Determine the (x, y) coordinate at the center of the cell enclosing the given text.  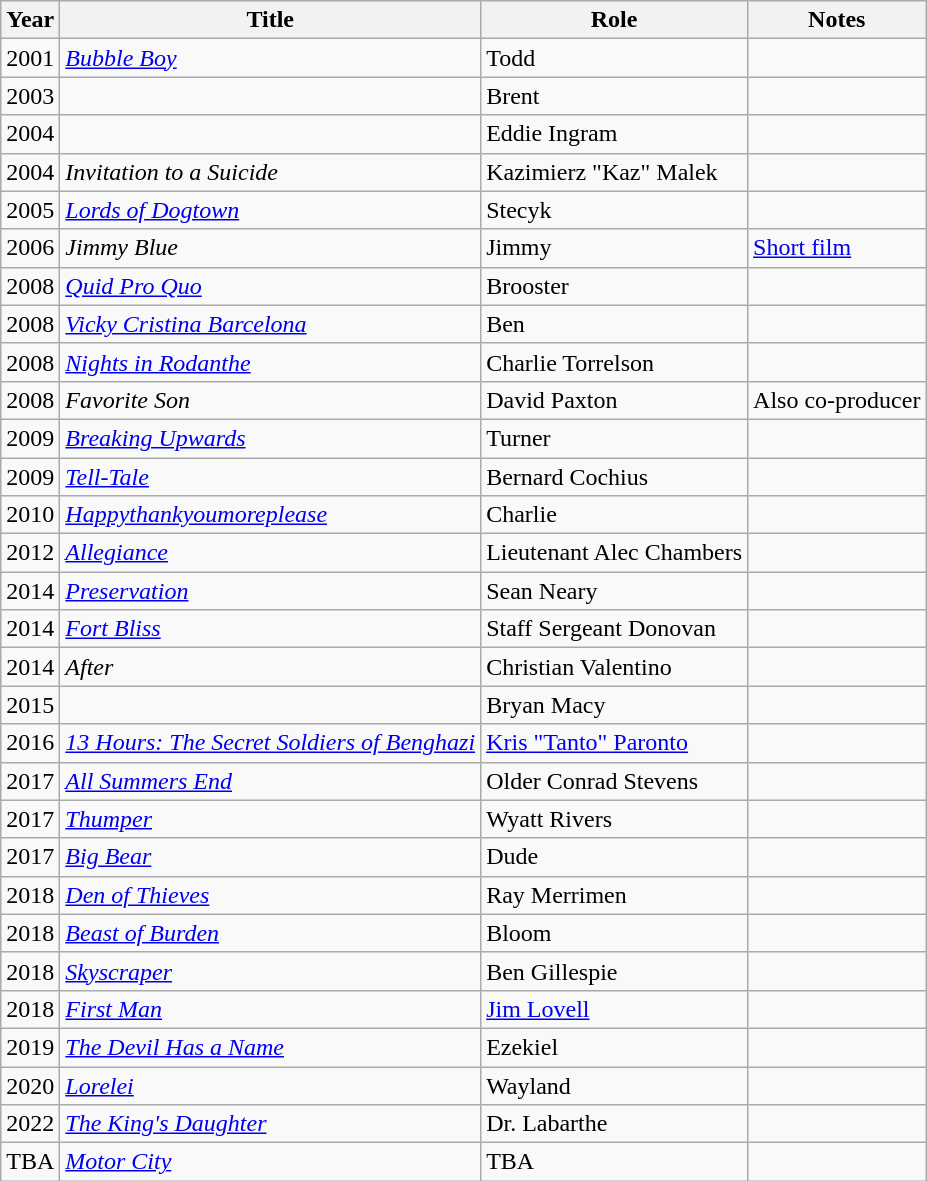
Dude (614, 857)
2012 (30, 553)
Tell-Tale (270, 477)
Favorite Son (270, 400)
Big Bear (270, 857)
The Devil Has a Name (270, 1047)
Breaking Upwards (270, 438)
The King's Daughter (270, 1124)
Lieutenant Alec Chambers (614, 553)
2015 (30, 705)
2001 (30, 58)
Jim Lovell (614, 1009)
Todd (614, 58)
Allegiance (270, 553)
Fort Bliss (270, 629)
Kazimierz "Kaz" Malek (614, 172)
Year (30, 20)
Wyatt Rivers (614, 819)
First Man (270, 1009)
Ezekiel (614, 1047)
Motor City (270, 1162)
Sean Neary (614, 591)
Lords of Dogtown (270, 210)
Skyscraper (270, 971)
Bernard Cochius (614, 477)
2005 (30, 210)
Happythankyoumoreplease (270, 515)
Bryan Macy (614, 705)
Beast of Burden (270, 933)
Ben (614, 324)
Den of Thieves (270, 895)
2003 (30, 96)
Short film (837, 248)
Nights in Rodanthe (270, 362)
2022 (30, 1124)
Jimmy (614, 248)
Vicky Cristina Barcelona (270, 324)
Jimmy Blue (270, 248)
Thumper (270, 819)
Bloom (614, 933)
Christian Valentino (614, 667)
Staff Sergeant Donovan (614, 629)
Dr. Labarthe (614, 1124)
All Summers End (270, 781)
Stecyk (614, 210)
David Paxton (614, 400)
Charlie (614, 515)
Also co-producer (837, 400)
Lorelei (270, 1085)
Role (614, 20)
Notes (837, 20)
Eddie Ingram (614, 134)
Ben Gillespie (614, 971)
Turner (614, 438)
2019 (30, 1047)
Charlie Torrelson (614, 362)
Bubble Boy (270, 58)
2006 (30, 248)
2010 (30, 515)
Older Conrad Stevens (614, 781)
Kris "Tanto" Paronto (614, 743)
Preservation (270, 591)
Quid Pro Quo (270, 286)
2016 (30, 743)
Ray Merrimen (614, 895)
After (270, 667)
13 Hours: The Secret Soldiers of Benghazi (270, 743)
Brent (614, 96)
Brooster (614, 286)
2020 (30, 1085)
Wayland (614, 1085)
Title (270, 20)
Invitation to a Suicide (270, 172)
